Return the (x, y) coordinate for the center point of the cell that contains the specified text.  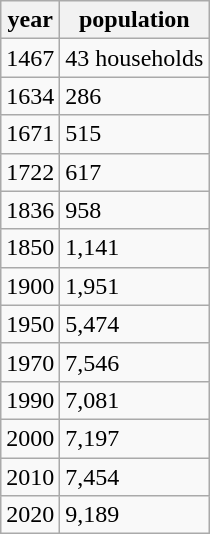
7,197 (134, 438)
958 (134, 210)
population (134, 20)
1950 (30, 324)
1722 (30, 172)
1836 (30, 210)
7,454 (134, 477)
43 households (134, 58)
7,081 (134, 400)
9,189 (134, 515)
1850 (30, 248)
1990 (30, 400)
5,474 (134, 324)
515 (134, 134)
2000 (30, 438)
1,951 (134, 286)
1970 (30, 362)
1467 (30, 58)
1,141 (134, 248)
286 (134, 96)
617 (134, 172)
1900 (30, 286)
year (30, 20)
1634 (30, 96)
2010 (30, 477)
1671 (30, 134)
7,546 (134, 362)
2020 (30, 515)
